Search for the cell housing the specified text and yield its [X, Y] center coordinate. 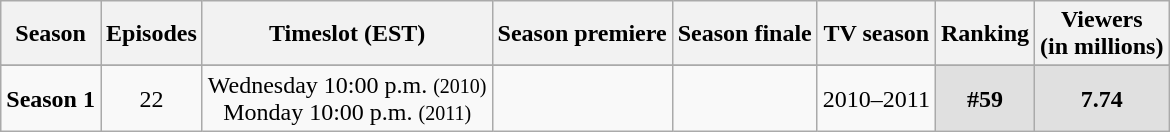
Viewers(in millions) [1102, 34]
#59 [984, 98]
7.74 [1102, 98]
Season finale [744, 34]
Episodes [151, 34]
Season [51, 34]
Season premiere [582, 34]
Ranking [984, 34]
TV season [876, 34]
2010–2011 [876, 98]
Wednesday 10:00 p.m. (2010) Monday 10:00 p.m. (2011) [347, 98]
Timeslot (EST) [347, 34]
22 [151, 98]
Season 1 [51, 98]
